Return the (x, y) coordinate for the center point of the cell that contains the specified text.  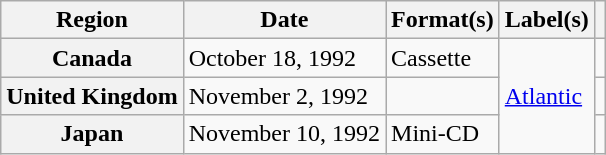
Japan (92, 134)
Atlantic (546, 96)
Cassette (443, 58)
October 18, 1992 (284, 58)
Date (284, 20)
Format(s) (443, 20)
November 2, 1992 (284, 96)
Label(s) (546, 20)
United Kingdom (92, 96)
Canada (92, 58)
Mini-CD (443, 134)
Region (92, 20)
November 10, 1992 (284, 134)
